Find where the given text appears and provide that cell's center as [x, y] coordinate. 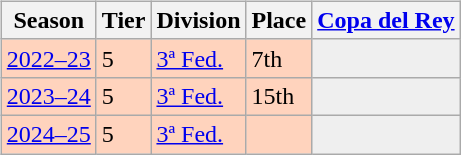
Place [279, 20]
2022–23 [48, 58]
Division [198, 20]
Copa del Rey [386, 20]
Season [48, 20]
Tier [124, 20]
2024–25 [48, 134]
7th [279, 58]
2023–24 [48, 96]
15th [279, 96]
